Extract the [X, Y] coordinate from the center of the cell holding the provided text.  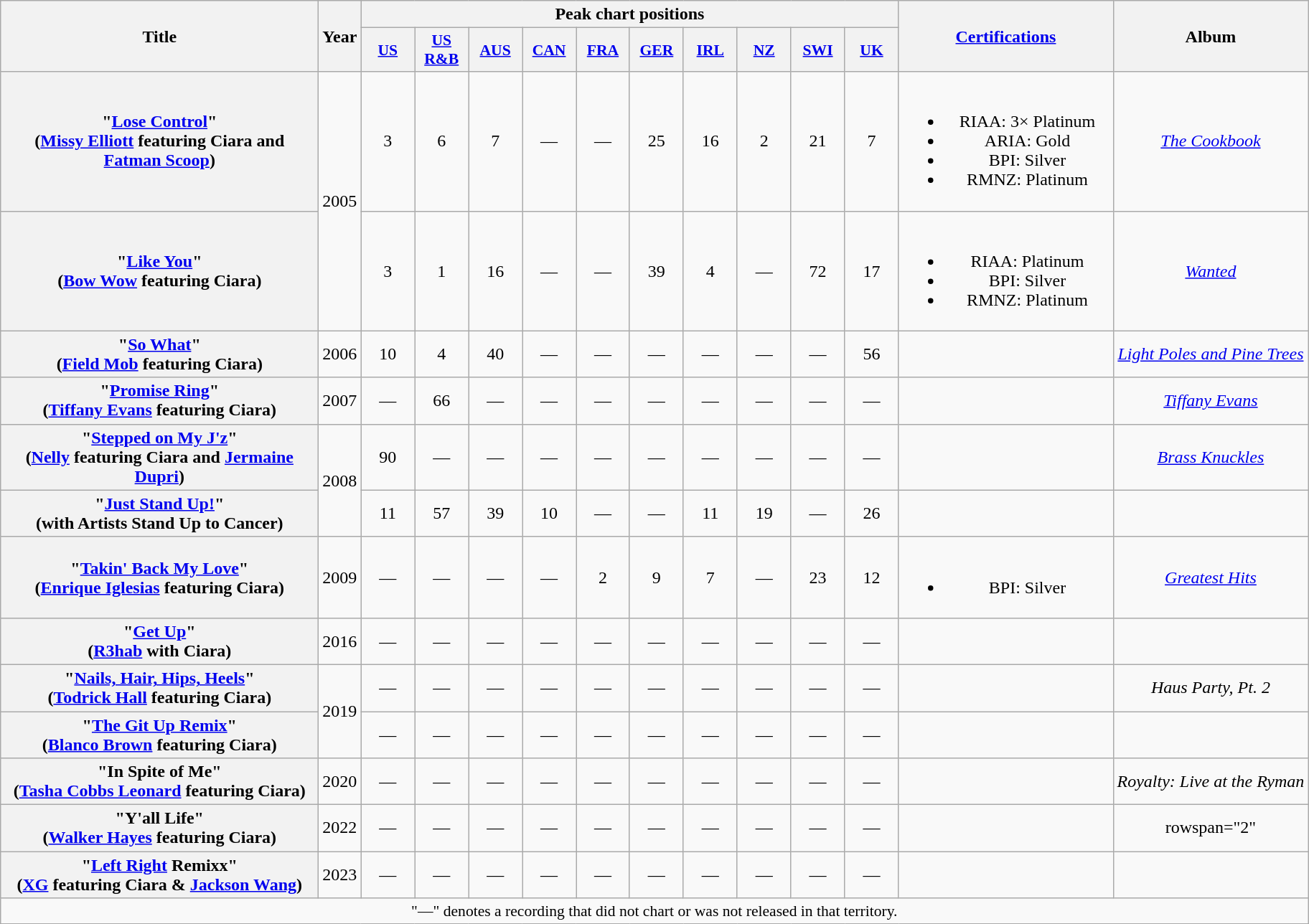
The Cookbook [1211, 141]
72 [818, 271]
2022 [340, 828]
2005 [340, 201]
2009 [340, 577]
Wanted [1211, 271]
26 [871, 514]
"Promise Ring"(Tiffany Evans featuring Ciara) [159, 400]
SWI [818, 50]
Tiffany Evans [1211, 400]
19 [764, 514]
"Just Stand Up!"(with Artists Stand Up to Cancer) [159, 514]
Year [340, 36]
"In Spite of Me"(Tasha Cobbs Leonard featuring Ciara) [159, 782]
25 [656, 141]
Peak chart positions [630, 14]
"Lose Control"(Missy Elliott featuring Ciara and Fatman Scoop) [159, 141]
Brass Knuckles [1211, 457]
"Y'all Life"(Walker Hayes featuring Ciara) [159, 828]
40 [495, 354]
90 [388, 457]
"Like You"(Bow Wow featuring Ciara) [159, 271]
12 [871, 577]
RIAA: 3× PlatinumARIA: GoldBPI: SilverRMNZ: Platinum [1006, 141]
RIAA: PlatinumBPI: SilverRMNZ: Platinum [1006, 271]
21 [818, 141]
9 [656, 577]
2016 [340, 641]
"Takin' Back My Love"(Enrique Iglesias featuring Ciara) [159, 577]
FRA [603, 50]
rowspan="2" [1211, 828]
US R&B [442, 50]
"—" denotes a recording that did not chart or was not released in that territory. [654, 911]
57 [442, 514]
CAN [550, 50]
17 [871, 271]
GER [656, 50]
"Left Right Remixx"(XG featuring Ciara & Jackson Wang) [159, 875]
23 [818, 577]
AUS [495, 50]
"So What"(Field Mob featuring Ciara) [159, 354]
US [388, 50]
Greatest Hits [1211, 577]
Certifications [1006, 36]
2023 [340, 875]
UK [871, 50]
"The Git Up Remix"(Blanco Brown featuring Ciara) [159, 735]
NZ [764, 50]
56 [871, 354]
2019 [340, 711]
"Nails, Hair, Hips, Heels"(Todrick Hall featuring Ciara) [159, 687]
Haus Party, Pt. 2 [1211, 687]
2007 [340, 400]
2006 [340, 354]
BPI: Silver [1006, 577]
Title [159, 36]
6 [442, 141]
"Get Up"(R3hab with Ciara) [159, 641]
Light Poles and Pine Trees [1211, 354]
"Stepped on My J'z"(Nelly featuring Ciara and Jermaine Dupri) [159, 457]
66 [442, 400]
Album [1211, 36]
1 [442, 271]
2008 [340, 481]
2020 [340, 782]
Royalty: Live at the Ryman [1211, 782]
IRL [710, 50]
